Capture the cell that displays the provided text and extract its (x, y) central coordinate. 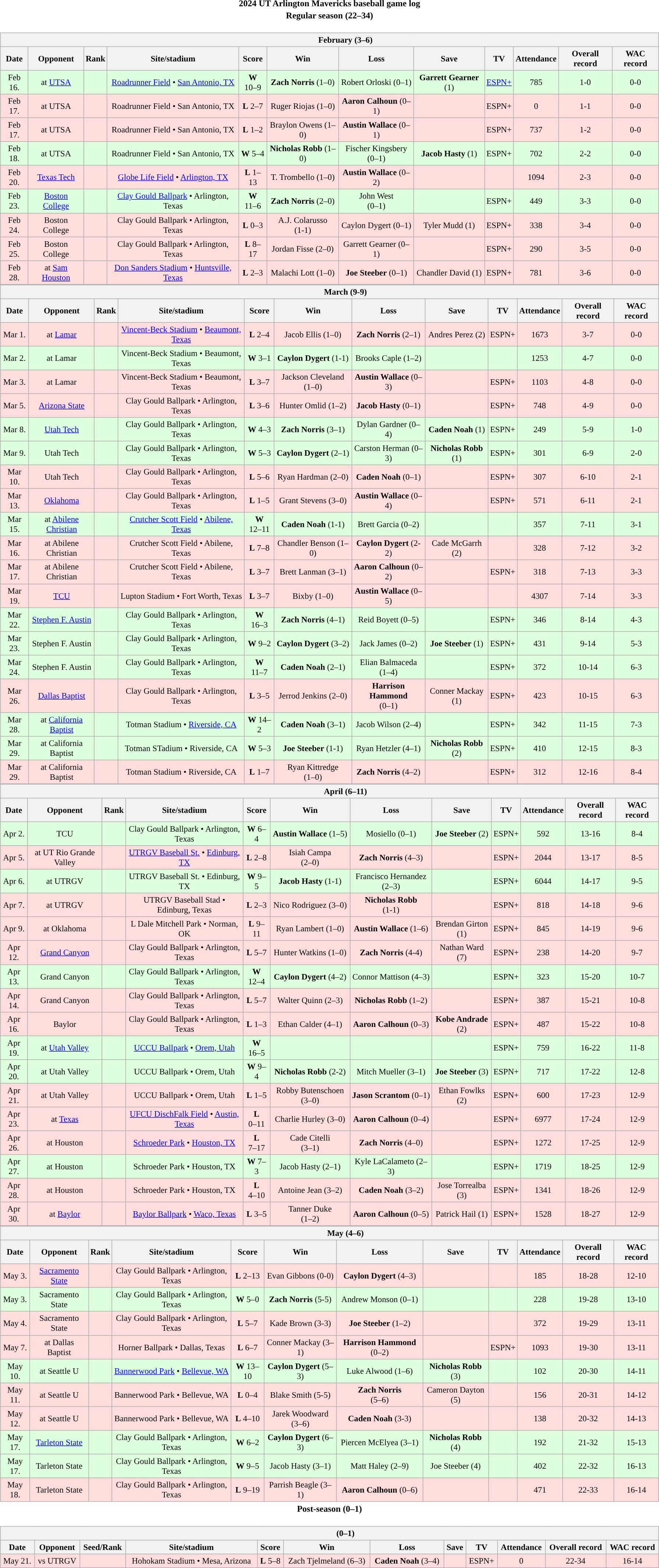
Luke Alwood (1–6) (380, 1371)
W 6–4 (257, 833)
Zach Norris (4–3) (391, 858)
13-17 (591, 858)
Jacob Hasty (3–1) (300, 1466)
Mar 13. (15, 501)
May 10. (15, 1371)
W 6–2 (247, 1442)
Kade Brown (3-3) (300, 1323)
228 (540, 1300)
10-15 (588, 696)
Austin Wallace (0–3) (388, 382)
Apr 26. (14, 1142)
9-14 (588, 643)
Jacob Hasty (2–1) (310, 1167)
Ruger Riojas (1–0) (303, 106)
571 (540, 501)
Ethan Calder (4–1) (310, 1024)
Horner Ballpark • Dallas, Texas (171, 1347)
312 (540, 772)
Nicholas Robb (3) (456, 1371)
Mar 28. (15, 725)
12-16 (588, 772)
L 2–8 (257, 858)
Caden Noah (1-1) (313, 525)
14-18 (591, 905)
22-34 (576, 1561)
Brooks Caple (1–2) (388, 358)
Nicholas Robb (4) (456, 1442)
Apr 19. (14, 1048)
Caylon Dygert (2–1) (313, 453)
Jackson Cleveland (1–0) (313, 382)
Caylon Dygert (6–3) (300, 1442)
Jose Torrealba (3) (462, 1190)
14-12 (636, 1395)
Baylor (65, 1024)
16-22 (591, 1048)
Andres Perez (2) (457, 334)
Nico Rodriguez (3–0) (310, 905)
May (4–6) (329, 1233)
737 (536, 130)
16-13 (636, 1466)
Conner Mackay (3–1) (300, 1347)
Lupton Stadium • Fort Worth, Texas (181, 596)
138 (540, 1418)
May 4. (15, 1323)
13-10 (636, 1300)
Feb 24. (14, 225)
Nicholas Robb (1) (457, 453)
W 14–2 (260, 725)
3-4 (585, 225)
12-10 (636, 1276)
323 (543, 976)
Antoine Jean (3–2) (310, 1190)
W 5–4 (253, 154)
19-28 (588, 1300)
Cade McGarrh (2) (457, 548)
8-5 (637, 858)
14-11 (636, 1371)
Brendan Girton (1) (462, 929)
Charlie Hurley (3–0) (310, 1119)
4-8 (588, 382)
L 9–19 (247, 1490)
Apr 2. (14, 833)
14-13 (636, 1418)
Apr 12. (14, 953)
Mar 16. (15, 548)
Apr 20. (14, 1071)
Ryan Lambert (1–0) (310, 929)
9-5 (637, 881)
at Baylor (65, 1214)
Caden Noah (3–1) (313, 725)
Joe Steeber (1-1) (313, 748)
Tanner Duke(1–2) (310, 1214)
L 8–17 (253, 249)
March (9-9) (329, 292)
W 13–10 (247, 1371)
Apr 13. (14, 976)
Mar 22. (15, 619)
Apr 9. (14, 929)
Jacob Hasty (1) (449, 154)
L 1–13 (253, 177)
307 (540, 477)
Connor Mattison (4–3) (391, 976)
Mar 1. (15, 334)
Austin Wallace (0–2) (376, 177)
20-31 (588, 1395)
1103 (540, 382)
Zach Norris (4–1) (313, 619)
Ryan Hardman (2–0) (313, 477)
Aaron Calhoun (0–6) (380, 1490)
Joe Steeber (2) (462, 833)
Andrew Monson (0–1) (380, 1300)
3-1 (636, 525)
410 (540, 748)
20-30 (588, 1371)
Mar 17. (15, 572)
18-28 (588, 1276)
342 (540, 725)
Ethan Fowlks (2) (462, 1095)
Austin Wallace (1–5) (310, 833)
L 3–6 (260, 405)
L 0–3 (253, 225)
290 (536, 249)
Malachi Lott (1–0) (303, 272)
May 18. (15, 1490)
Zach Norris (4–0) (391, 1142)
May 7. (15, 1347)
1-2 (585, 130)
Caden Noah (2–1) (313, 667)
February (3–6) (329, 40)
Mar 23. (15, 643)
Kyle LaCalameto (2–3) (391, 1167)
Braylon Owens (1–0) (303, 130)
Hohokam Stadium • Mesa, Arizona (191, 1561)
17-23 (591, 1095)
W16–3 (260, 619)
W16–5 (257, 1048)
Reid Boyett (0–5) (388, 619)
A.J. Colarusso(1-1) (303, 225)
3-2 (636, 548)
Mar 2. (15, 358)
192 (540, 1442)
Mar 19. (15, 596)
at Sam Houston (56, 272)
Walter Quinn (2–3) (310, 1000)
759 (543, 1048)
Feb 28. (14, 272)
Totman STadium • Riverside, CA (181, 748)
15-21 (591, 1000)
Bixby (1–0) (313, 596)
Austin Wallace (0–1) (376, 130)
Chandler David (1) (449, 272)
14-20 (591, 953)
Feb 20. (14, 177)
Brett Lanman (3–1) (313, 572)
2-0 (636, 453)
Hunter Watkins (1–0) (310, 953)
Zach Norris (4-4) (391, 953)
Jacob Hasty (0–1) (388, 405)
Nathan Ward (7) (462, 953)
Blake Smith (5-5) (300, 1395)
3-7 (588, 334)
L 2–13 (247, 1276)
Nicholas Robb (2) (457, 748)
Feb 18. (14, 154)
at Texas (65, 1119)
423 (540, 696)
1-1 (585, 106)
May 12. (15, 1418)
Fischer Kingsbery(0–1) (376, 154)
7-14 (588, 596)
Baylor Ballpark • Waco, Texas (185, 1214)
L 1–7 (260, 772)
Caylon Dygert (1-1) (313, 358)
818 (543, 905)
UFCU DischFalk Field • Austin, Texas (185, 1119)
Tyler Mudd (1) (449, 225)
L 5–6 (260, 477)
102 (540, 1371)
Apr 28. (14, 1190)
Apr 21. (14, 1095)
W 9–4 (257, 1071)
L 2–4 (260, 334)
301 (540, 453)
Jerrod Jenkins (2–0) (313, 696)
Austin Wallace (1–6) (391, 929)
Dylan Gardner (0–4) (388, 430)
592 (543, 833)
3-6 (585, 272)
L 0–4 (247, 1395)
4307 (540, 596)
Piercen McElyea (3–1) (380, 1442)
Isiah Campa(2–0) (310, 858)
L 4–10 (247, 1418)
15-13 (636, 1442)
17-25 (591, 1142)
13-16 (591, 833)
328 (540, 548)
Brett Garcia (0–2) (388, 525)
Globe Life Field • Arlington, TX (173, 177)
L 2–7 (253, 106)
Mar 15. (15, 525)
Evan Gibbons (0-0) (300, 1276)
Arizona State (62, 405)
1094 (536, 177)
318 (540, 572)
Jordan Fisse (2–0) (303, 249)
Apr 14. (14, 1000)
4-7 (588, 358)
Austin Wallace (0–4) (388, 501)
Nicholas Robb (1–0) (303, 154)
W 9–2 (260, 643)
Mar 26. (15, 696)
10-14 (588, 667)
Nicholas Robb (2-2) (310, 1071)
vs UTRGV (57, 1561)
Apr 6. (14, 881)
Caylon Dygert (4–3) (380, 1276)
4-3 (636, 619)
Cameron Dayton (5) (456, 1395)
357 (540, 525)
2-2 (585, 154)
Zach Norris (4–2) (388, 772)
8-14 (588, 619)
249 (540, 430)
Apr 5. (14, 858)
L 9–11 (257, 929)
Caden Noah (3-3) (380, 1418)
Jack James (0–2) (388, 643)
17-24 (591, 1119)
Grant Stevens (3–0) (313, 501)
Nicholas Robb (1–2) (391, 1000)
8-3 (636, 748)
1528 (543, 1214)
John West(0–1) (376, 201)
Jacob Wilson (2–4) (388, 725)
5-9 (588, 430)
W 3–1 (260, 358)
Feb 25. (14, 249)
Jarek Woodward (3–6) (300, 1418)
Robby Butenschoen (3–0) (310, 1095)
Parrish Beagle (3–1) (300, 1490)
Apr 30. (14, 1214)
5-3 (636, 643)
W 7–3 (257, 1167)
Apr 16. (14, 1024)
L7–17 (257, 1142)
Aaron Calhoun (0–5) (391, 1214)
Jason Scrantom (0–1) (391, 1095)
Zach Norris (3–1) (313, 430)
Chandler Benson (1–0) (313, 548)
487 (543, 1024)
1253 (540, 358)
Cade Citelli(3–1) (310, 1142)
17-22 (591, 1071)
600 (543, 1095)
Caylon Dygert (3–2) (313, 643)
Jacob Ellis (1–0) (313, 334)
Mar 9. (15, 453)
Jacob Hasty (1-1) (310, 881)
T. Trombello (1–0) (303, 177)
Ryan Kittredge(1–0) (313, 772)
18-26 (591, 1190)
Carston Herman (0–3) (388, 453)
471 (540, 1490)
Zach Norris (5-5) (300, 1300)
402 (540, 1466)
Harrison Hammond(0–1) (388, 696)
4-9 (588, 405)
7-13 (588, 572)
May 21. (18, 1561)
21-32 (588, 1442)
Caden Noah (3–2) (391, 1190)
14-19 (591, 929)
(0–1) (329, 1533)
Feb 23. (14, 201)
Zach Norris (2–0) (303, 201)
Mosiello (0–1) (391, 833)
Conner Mackay (1) (457, 696)
2-3 (585, 177)
W 5–0 (247, 1300)
785 (536, 82)
Caylon Dygert (2-2) (388, 548)
Elian Balmaceda (1–4) (388, 667)
L 5–8 (270, 1561)
431 (540, 643)
Austin Wallace (0–5) (388, 596)
UTRGV Baseball Stad • Edinburg, Texas (185, 905)
7-12 (588, 548)
Apr 7. (14, 905)
Seed/Rank (103, 1547)
Feb 16. (14, 82)
12-8 (637, 1071)
Joe Steeber (4) (456, 1466)
Mitch Mueller (3–1) (391, 1071)
at Oklahoma (65, 929)
Caden Noah (0–1) (388, 477)
Oklahoma (62, 501)
346 (540, 619)
Aaron Calhoun (0–1) (376, 106)
11-8 (637, 1048)
Mar 8. (15, 430)
Aaron Calhoun (0–2) (388, 572)
L 1–2 (253, 130)
May 11. (15, 1395)
Joe Steeber (3) (462, 1071)
W12–4 (257, 976)
Zach Tjelmeland (6–3) (327, 1561)
Garrett Gearner (0–1) (376, 249)
1719 (543, 1167)
1341 (543, 1190)
717 (543, 1071)
781 (536, 272)
Joe Steeber (1–2) (380, 1323)
Texas Tech (56, 177)
19-30 (588, 1347)
7-3 (636, 725)
Francisco Hernandez (2–3) (391, 881)
238 (543, 953)
Caylon Dygert (0–1) (376, 225)
845 (543, 929)
11-15 (588, 725)
W10–9 (253, 82)
L 6–7 (247, 1347)
Caylon Dygert (5–3) (300, 1371)
at UT Rio Grande Valley (65, 858)
L Dale Mitchell Park • Norman, OK (185, 929)
W11–6 (253, 201)
L4–10 (257, 1190)
702 (536, 154)
387 (543, 1000)
156 (540, 1395)
Kobe Andrade (2) (462, 1024)
Dallas Baptist (62, 696)
Joe Steeber (0–1) (376, 272)
Mar 10. (15, 477)
W11–7 (260, 667)
W12–11 (260, 525)
Patrick Hail (1) (462, 1214)
Caden Noah (1) (457, 430)
1272 (543, 1142)
6-11 (588, 501)
Aaron Calhoun (0–4) (391, 1119)
Apr 27. (14, 1167)
15-20 (591, 976)
15-22 (591, 1024)
W 4–3 (260, 430)
1673 (540, 334)
Joe Steeber (1) (457, 643)
22-33 (588, 1490)
Nicholas Robb(1-1) (391, 905)
Mar 5. (15, 405)
Harrison Hammond (0–2) (380, 1347)
185 (540, 1276)
L0–11 (257, 1119)
18-25 (591, 1167)
6977 (543, 1119)
449 (536, 201)
Zach Norris (2–1) (388, 334)
6-9 (588, 453)
Robert Orloski (0–1) (376, 82)
18-27 (591, 1214)
Zach Norris (1–0) (303, 82)
Aaron Calhoun (0–3) (391, 1024)
10-7 (637, 976)
L 7–8 (260, 548)
Caylon Dygert (4–2) (310, 976)
12-15 (588, 748)
Ryan Hetzler (4–1) (388, 748)
9-7 (637, 953)
7-11 (588, 525)
6-10 (588, 477)
Don Sanders Stadium • Huntsville, Texas (173, 272)
at Dallas Baptist (59, 1347)
14-17 (591, 881)
338 (536, 225)
2044 (543, 858)
Apr 23. (14, 1119)
Mar 24. (15, 667)
Matt Haley (2–9) (380, 1466)
748 (540, 405)
Zach Norris(5–6) (380, 1395)
April (6–11) (329, 791)
Hunter Omlid (1–2) (313, 405)
1093 (540, 1347)
6044 (543, 881)
Garrett Gearner (1) (449, 82)
3-5 (585, 249)
20-32 (588, 1418)
Mar 3. (15, 382)
19-29 (588, 1323)
Caden Noah (3–4) (407, 1561)
L 1–3 (257, 1024)
22-32 (588, 1466)
